Locate the cell with the specified text and output its [x, y] center coordinate. 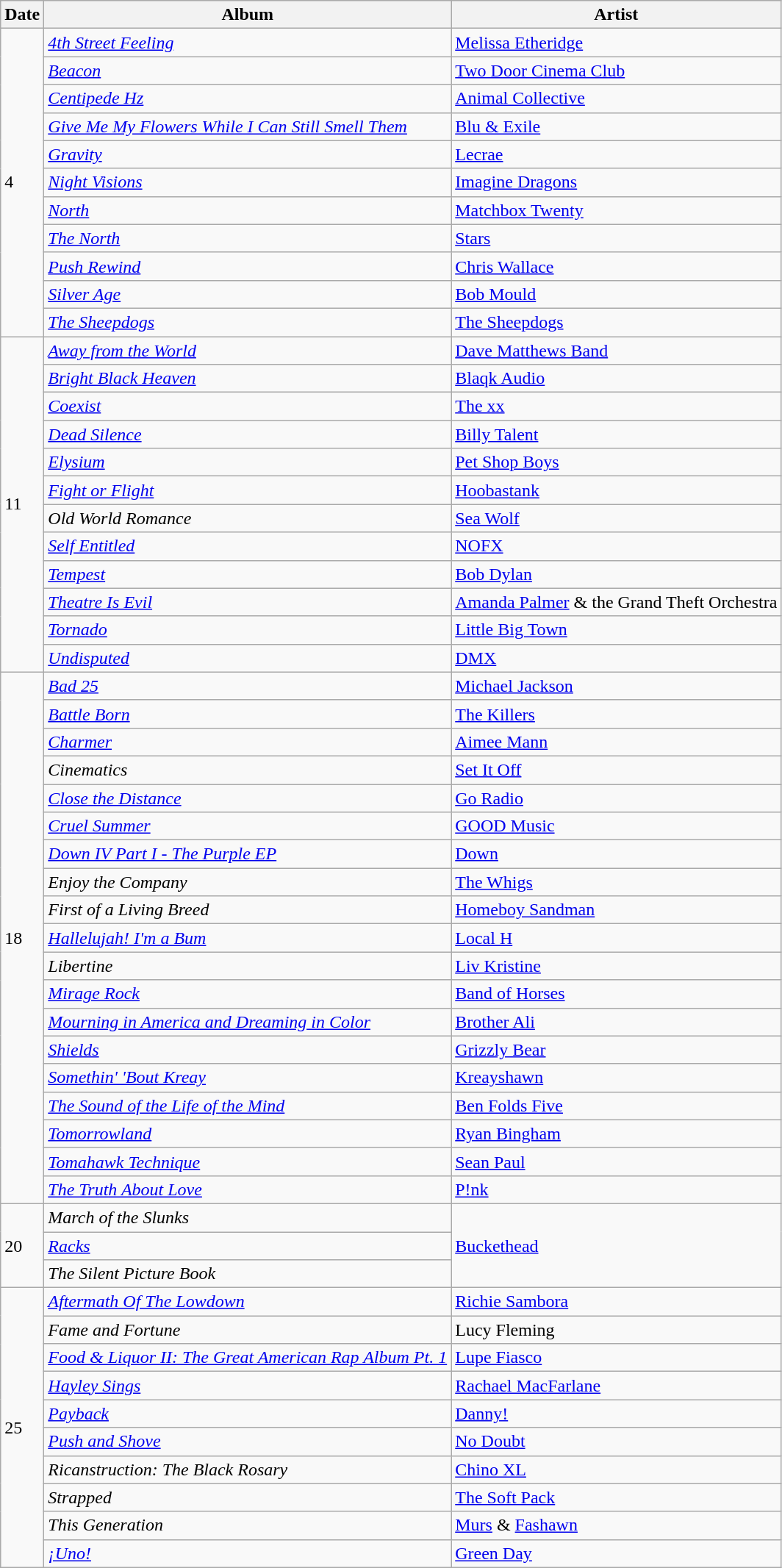
Cinematics [248, 770]
Tempest [248, 574]
Bright Black Heaven [248, 379]
Brother Ali [616, 1022]
Strapped [248, 1497]
Sea Wolf [616, 518]
Murs & Fashawn [616, 1525]
Fame and Fortune [248, 1330]
Down [616, 854]
The Soft Pack [616, 1497]
Go Radio [616, 798]
Food & Liquor II: The Great American Rap Album Pt. 1 [248, 1358]
The North [248, 238]
This Generation [248, 1525]
Gravity [248, 154]
Green Day [616, 1553]
Payback [248, 1414]
Centipede Hz [248, 99]
The Sound of the Life of the Mind [248, 1106]
Buckethead [616, 1245]
Cruel Summer [248, 826]
Set It Off [616, 770]
Pet Shop Boys [616, 462]
Kreayshawn [616, 1078]
18 [22, 938]
Mirage Rock [248, 994]
Beacon [248, 71]
Hallelujah! I'm a Bum [248, 938]
DMX [616, 658]
Night Visions [248, 182]
Band of Horses [616, 994]
Theatre Is Evil [248, 602]
Old World Romance [248, 518]
Push Rewind [248, 266]
First of a Living Breed [248, 910]
Album [248, 15]
Chris Wallace [616, 266]
Mourning in America and Dreaming in Color [248, 1022]
North [248, 210]
Richie Sambora [616, 1302]
Melissa Etheridge [616, 43]
NOFX [616, 546]
Blaqk Audio [616, 379]
Tomorrowland [248, 1134]
Battle Born [248, 714]
20 [22, 1245]
4 [22, 182]
Silver Age [248, 294]
Animal Collective [616, 99]
Blu & Exile [616, 126]
Close the Distance [248, 798]
Charmer [248, 742]
25 [22, 1428]
Hoobastank [616, 490]
Rachael MacFarlane [616, 1386]
Little Big Town [616, 630]
Tomahawk Technique [248, 1161]
Matchbox Twenty [616, 210]
Lucy Fleming [616, 1330]
Chino XL [616, 1469]
Stars [616, 238]
Billy Talent [616, 434]
Liv Kristine [616, 966]
Away from the World [248, 351]
Amanda Palmer & the Grand Theft Orchestra [616, 602]
Artist [616, 15]
Dave Matthews Band [616, 351]
Lecrae [616, 154]
4th Street Feeling [248, 43]
Dead Silence [248, 434]
GOOD Music [616, 826]
Aftermath Of The Lowdown [248, 1302]
Down IV Part I - The Purple EP [248, 854]
Lupe Fiasco [616, 1358]
Self Entitled [248, 546]
Bad 25 [248, 686]
¡Uno! [248, 1553]
11 [22, 504]
Date [22, 15]
Libertine [248, 966]
Bob Mould [616, 294]
The xx [616, 407]
Imagine Dragons [616, 182]
Coexist [248, 407]
The Silent Picture Book [248, 1274]
The Killers [616, 714]
Ricanstruction: The Black Rosary [248, 1469]
Shields [248, 1050]
Homeboy Sandman [616, 910]
Danny! [616, 1414]
Michael Jackson [616, 686]
Sean Paul [616, 1161]
Racks [248, 1246]
No Doubt [616, 1442]
Two Door Cinema Club [616, 71]
Somethin' 'Bout Kreay [248, 1078]
Grizzly Bear [616, 1050]
Ben Folds Five [616, 1106]
Enjoy the Company [248, 882]
March of the Slunks [248, 1217]
Local H [616, 938]
The Truth About Love [248, 1189]
Undisputed [248, 658]
Elysium [248, 462]
Bob Dylan [616, 574]
Fight or Flight [248, 490]
Give Me My Flowers While I Can Still Smell Them [248, 126]
Aimee Mann [616, 742]
Tornado [248, 630]
Hayley Sings [248, 1386]
Ryan Bingham [616, 1134]
Push and Shove [248, 1442]
P!nk [616, 1189]
The Whigs [616, 882]
